Scan for the cell matching the given text and deliver its (x, y) coordinate at center. 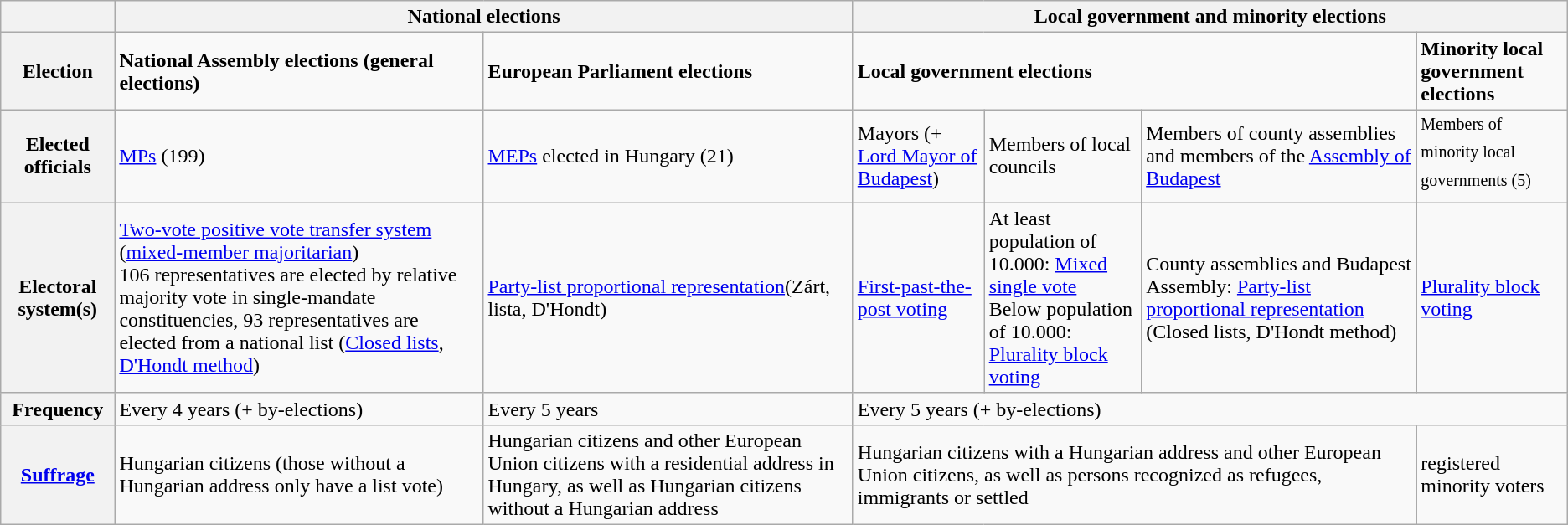
registered minority voters (1492, 476)
Minority local government elections (1492, 71)
National Assembly elections (general elections) (299, 71)
Party-list proportional representation(Zárt, lista, D'Hondt) (668, 298)
Elected officials (58, 157)
Hungarian citizens (those without a Hungarian address only have a list vote) (299, 476)
Hungarian citizens with a Hungarian address and other European Union citizens, as well as persons recognized as refugees, immigrants or settled (1134, 476)
Every 5 years (668, 409)
Mayors (+ Lord Mayor of Budapest) (918, 157)
County assemblies and Budapest Assembly: Party-list proportional representation (Closed lists, D'Hondt method) (1279, 298)
Plurality block voting (1492, 298)
National elections (484, 17)
MPs (199) (299, 157)
Members of minority local governments (5) (1492, 157)
Members of county assemblies and members of the Assembly of Budapest (1279, 157)
Hungarian citizens and other European Union citizens with a residential address in Hungary, as well as Hungarian citizens without a Hungarian address (668, 476)
Election (58, 71)
Members of local councils (1063, 157)
MEPs elected in Hungary (21) (668, 157)
Electoral system(s) (58, 298)
Every 5 years (+ by-elections) (1210, 409)
Every 4 years (+ by-elections) (299, 409)
European Parliament elections (668, 71)
At least population of 10.000: Mixed single voteBelow population of 10.000: Plurality block voting (1063, 298)
Local government and minority elections (1210, 17)
Suffrage (58, 476)
Frequency (58, 409)
Local government elections (1134, 71)
First-past-the-post voting (918, 298)
